Output the [x, y] coordinate of the center of the cell containing the given text.  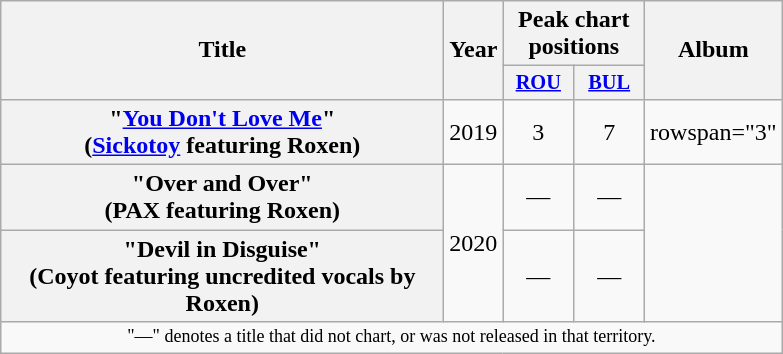
Peak chart positions [574, 34]
3 [538, 132]
"Devil in Disguise"(Coyot featuring uncredited vocals by Roxen) [222, 276]
Year [474, 50]
"You Don't Love Me"(Sickotoy featuring Roxen) [222, 132]
"—" denotes a title that did not chart, or was not released in that territory. [392, 338]
2020 [474, 244]
rowspan="3" [714, 132]
Album [714, 50]
"Over and Over"(PAX featuring Roxen) [222, 198]
BUL [610, 83]
Title [222, 50]
7 [610, 132]
2019 [474, 132]
ROU [538, 83]
